Capture the cell that displays the provided text and extract its (x, y) central coordinate. 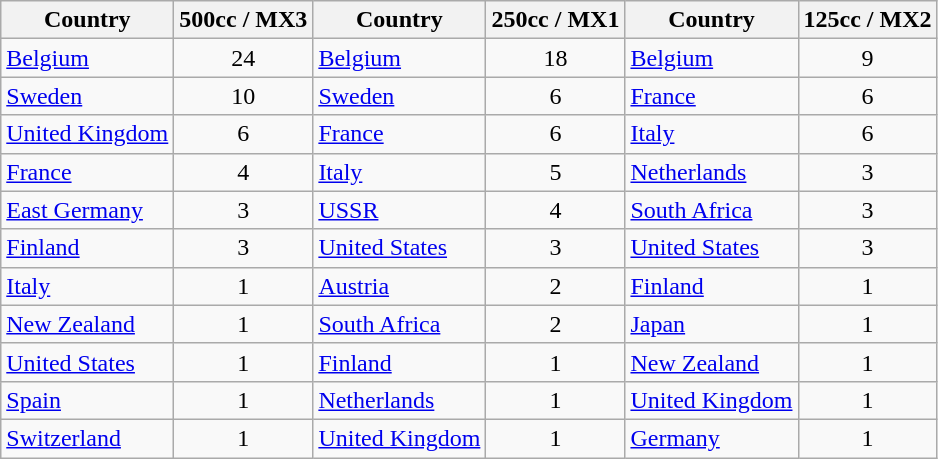
500cc / MX3 (244, 20)
Switzerland (88, 438)
East Germany (88, 210)
24 (244, 58)
125cc / MX2 (868, 20)
250cc / MX1 (556, 20)
Spain (88, 400)
5 (556, 172)
9 (868, 58)
Germany (712, 438)
10 (244, 96)
Japan (712, 324)
18 (556, 58)
USSR (400, 210)
Austria (400, 286)
